From the cell containing the given text, extract its center point as [X, Y] coordinate. 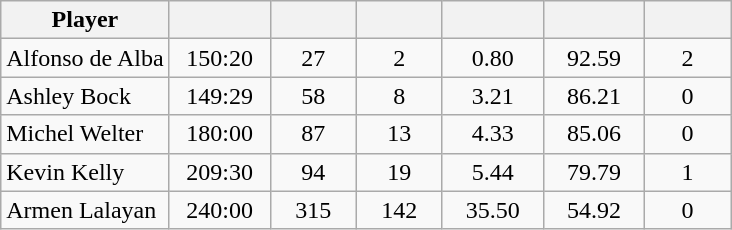
19 [399, 172]
150:20 [220, 58]
Michel Welter [85, 134]
13 [399, 134]
Armen Lalayan [85, 210]
Kevin Kelly [85, 172]
209:30 [220, 172]
149:29 [220, 96]
86.21 [594, 96]
5.44 [492, 172]
240:00 [220, 210]
Ashley Bock [85, 96]
Player [85, 20]
79.79 [594, 172]
85.06 [594, 134]
92.59 [594, 58]
1 [687, 172]
142 [399, 210]
3.21 [492, 96]
4.33 [492, 134]
87 [313, 134]
8 [399, 96]
54.92 [594, 210]
Alfonso de Alba [85, 58]
180:00 [220, 134]
27 [313, 58]
35.50 [492, 210]
94 [313, 172]
58 [313, 96]
0.80 [492, 58]
315 [313, 210]
